Extract the [X, Y] coordinate from the center of the cell holding the provided text.  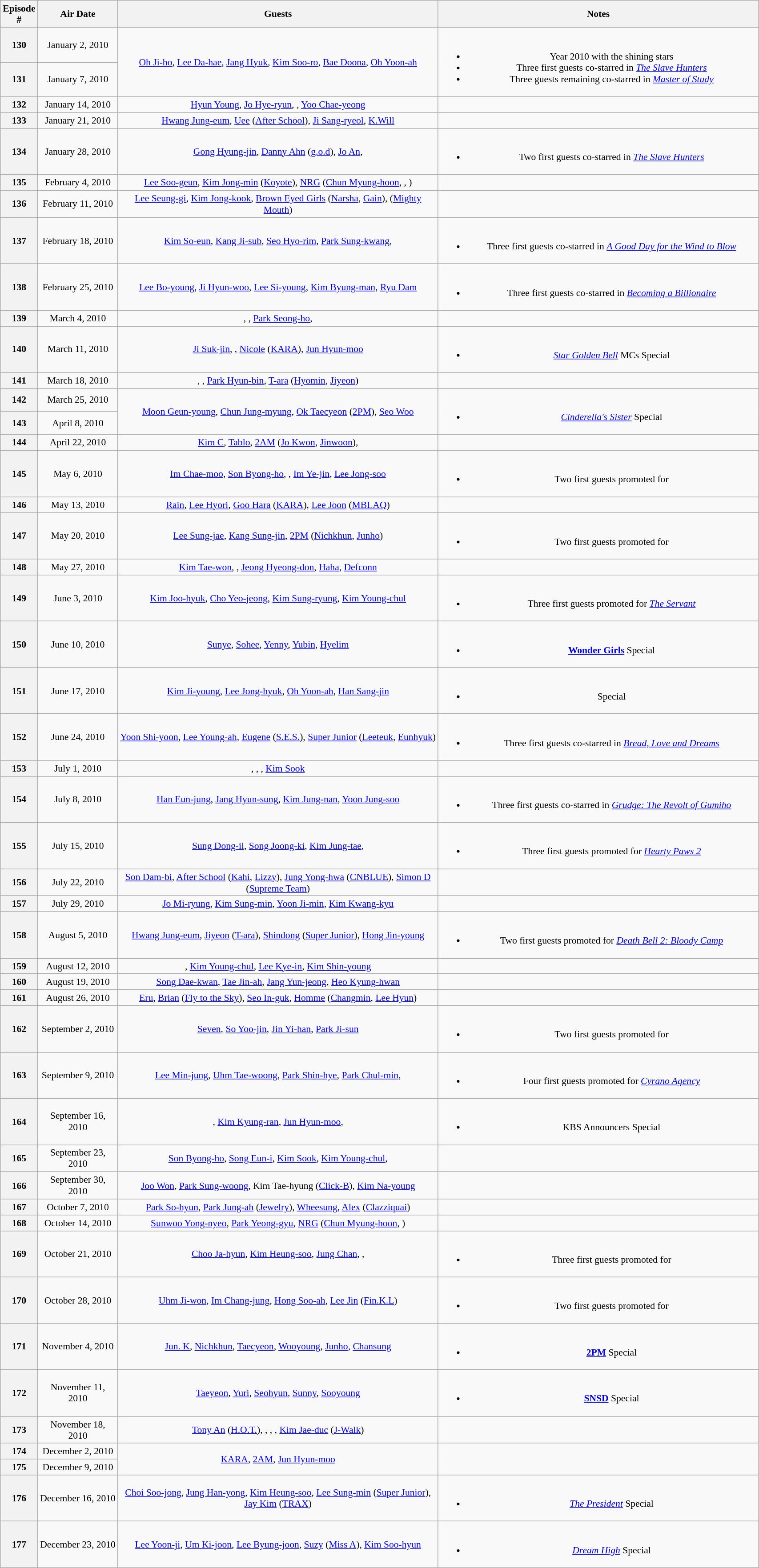
Notes [598, 14]
Lee Sung-jae, Kang Sung-jin, 2PM (Nichkhun, Junho) [278, 536]
139 [19, 318]
July 8, 2010 [78, 800]
February 4, 2010 [78, 183]
September 16, 2010 [78, 1122]
March 18, 2010 [78, 380]
July 22, 2010 [78, 883]
October 14, 2010 [78, 1223]
145 [19, 474]
166 [19, 1186]
152 [19, 737]
146 [19, 505]
Lee Min-jung, Uhm Tae-woong, Park Shin-hye, Park Chul-min, [278, 1075]
Ji Suk-jin, , Nicole (KARA), Jun Hyun-moo [278, 349]
, Kim Kyung-ran, Jun Hyun-moo, [278, 1122]
December 16, 2010 [78, 1498]
May 27, 2010 [78, 567]
167 [19, 1207]
January 2, 2010 [78, 45]
162 [19, 1029]
Taeyeon, Yuri, Seohyun, Sunny, Sooyoung [278, 1393]
172 [19, 1393]
Jo Mi-ryung, Kim Sung-min, Yoon Ji-min, Kim Kwang-kyu [278, 904]
September 9, 2010 [78, 1075]
153 [19, 768]
151 [19, 691]
2PM Special [598, 1347]
May 20, 2010 [78, 536]
June 17, 2010 [78, 691]
Hwang Jung-eum, Uee (After School), Ji Sang-ryeol, K.Will [278, 120]
October 21, 2010 [78, 1254]
August 19, 2010 [78, 982]
Lee Yoon-ji, Um Ki-joon, Lee Byung-joon, Suzy (Miss A), Kim Soo-hyun [278, 1544]
148 [19, 567]
September 30, 2010 [78, 1186]
170 [19, 1300]
174 [19, 1452]
141 [19, 380]
159 [19, 966]
June 10, 2010 [78, 644]
137 [19, 241]
131 [19, 80]
171 [19, 1347]
December 9, 2010 [78, 1467]
Im Chae-moo, Son Byong-ho, , Im Ye-jin, Lee Jong-soo [278, 474]
130 [19, 45]
June 24, 2010 [78, 737]
March 11, 2010 [78, 349]
January 7, 2010 [78, 80]
173 [19, 1430]
The President Special [598, 1498]
October 28, 2010 [78, 1300]
157 [19, 904]
May 13, 2010 [78, 505]
Han Eun-jung, Jang Hyun-sung, Kim Jung-nan, Yoon Jung-soo [278, 800]
Lee Soo-geun, Kim Jong-min (Koyote), NRG (Chun Myung-hoon, , ) [278, 183]
134 [19, 152]
Sunye, Sohee, Yenny, Yubin, Hyelim [278, 644]
Air Date [78, 14]
January 14, 2010 [78, 105]
KARA, 2AM, Jun Hyun-moo [278, 1460]
September 2, 2010 [78, 1029]
February 11, 2010 [78, 204]
, , Park Seong-ho, [278, 318]
Tony An (H.O.T.), , , , Kim Jae-duc (J-Walk) [278, 1430]
132 [19, 105]
KBS Announcers Special [598, 1122]
135 [19, 183]
Kim Ji-young, Lee Jong-hyuk, Oh Yoon-ah, Han Sang-jin [278, 691]
Choi Soo-jong, Jung Han-yong, Kim Heung-soo, Lee Sung-min (Super Junior), Jay Kim (TRAX) [278, 1498]
July 15, 2010 [78, 846]
Three first guests promoted for [598, 1254]
, , Park Hyun-bin, T-ara (Hyomin, Jiyeon) [278, 380]
Cinderella's Sister Special [598, 412]
161 [19, 998]
, Kim Young-chul, Lee Kye-in, Kim Shin-young [278, 966]
Son Byong-ho, Song Eun-i, Kim Sook, Kim Young-chul, [278, 1158]
Three first guests co-starred in Grudge: The Revolt of Gumiho [598, 800]
Uhm Ji-won, Im Chang-jung, Hong Soo-ah, Lee Jin (Fin.K.L) [278, 1300]
175 [19, 1467]
May 6, 2010 [78, 474]
Choo Ja-hyun, Kim Heung-soo, Jung Chan, , [278, 1254]
Jun. K, Nichkhun, Taecyeon, Wooyoung, Junho, Chansung [278, 1347]
Kim C, Tablo, 2AM (Jo Kwon, Jinwoon), [278, 443]
Lee Bo-young, Ji Hyun-woo, Lee Si-young, Kim Byung-man, Ryu Dam [278, 287]
Kim So-eun, Kang Ji-sub, Seo Hyo-rim, Park Sung-kwang, [278, 241]
142 [19, 400]
October 7, 2010 [78, 1207]
136 [19, 204]
Special [598, 691]
Hwang Jung-eum, Jiyeon (T-ara), Shindong (Super Junior), Hong Jin-young [278, 935]
February 18, 2010 [78, 241]
Two first guests promoted for Death Bell 2: Bloody Camp [598, 935]
December 23, 2010 [78, 1544]
150 [19, 644]
149 [19, 598]
Joo Won, Park Sung-woong, Kim Tae-hyung (Click-B), Kim Na-young [278, 1186]
164 [19, 1122]
Four first guests promoted for Cyrano Agency [598, 1075]
Moon Geun-young, Chun Jung-myung, Ok Taecyeon (2PM), Seo Woo [278, 412]
Three first guests co-starred in Bread, Love and Dreams [598, 737]
155 [19, 846]
April 8, 2010 [78, 423]
176 [19, 1498]
147 [19, 536]
156 [19, 883]
138 [19, 287]
Three first guests promoted for The Servant [598, 598]
June 3, 2010 [78, 598]
November 11, 2010 [78, 1393]
165 [19, 1158]
April 22, 2010 [78, 443]
Episode # [19, 14]
168 [19, 1223]
Eru, Brian (Fly to the Sky), Seo In-guk, Homme (Changmin, Lee Hyun) [278, 998]
Rain, Lee Hyori, Goo Hara (KARA), Lee Joon (MBLAQ) [278, 505]
August 12, 2010 [78, 966]
February 25, 2010 [78, 287]
January 28, 2010 [78, 152]
177 [19, 1544]
January 21, 2010 [78, 120]
144 [19, 443]
158 [19, 935]
154 [19, 800]
Yoon Shi-yoon, Lee Young-ah, Eugene (S.E.S.), Super Junior (Leeteuk, Eunhyuk) [278, 737]
Gong Hyung-jin, Danny Ahn (g.o.d), Jo An, [278, 152]
July 1, 2010 [78, 768]
Dream High Special [598, 1544]
Three first guests promoted for Hearty Paws 2 [598, 846]
Park So-hyun, Park Jung-ah (Jewelry), Wheesung, Alex (Clazziquai) [278, 1207]
Seven, So Yoo-jin, Jin Yi-han, Park Ji-sun [278, 1029]
March 25, 2010 [78, 400]
Sunwoo Yong-nyeo, Park Yeong-gyu, NRG (Chun Myung-hoon, ) [278, 1223]
140 [19, 349]
November 4, 2010 [78, 1347]
Two first guests co-starred in The Slave Hunters [598, 152]
Song Dae-kwan, Tae Jin-ah, Jang Yun-jeong, Heo Kyung-hwan [278, 982]
Oh Ji-ho, Lee Da-hae, Jang Hyuk, Kim Soo-ro, Bae Doona, Oh Yoon-ah [278, 62]
Lee Seung-gi, Kim Jong-kook, Brown Eyed Girls (Narsha, Gain), (Mighty Mouth) [278, 204]
Sung Dong-il, Song Joong-ki, Kim Jung-tae, [278, 846]
SNSD Special [598, 1393]
Star Golden Bell MCs Special [598, 349]
169 [19, 1254]
Guests [278, 14]
Wonder Girls Special [598, 644]
163 [19, 1075]
Year 2010 with the shining starsThree first guests co-starred in The Slave HuntersThree guests remaining co-starred in Master of Study [598, 62]
Kim Joo-hyuk, Cho Yeo-jeong, Kim Sung-ryung, Kim Young-chul [278, 598]
Three first guests co-starred in Becoming a Billionaire [598, 287]
160 [19, 982]
September 23, 2010 [78, 1158]
Son Dam-bi, After School (Kahi, Lizzy), Jung Yong-hwa (CNBLUE), Simon D (Supreme Team) [278, 883]
November 18, 2010 [78, 1430]
August 26, 2010 [78, 998]
July 29, 2010 [78, 904]
Three first guests co-starred in A Good Day for the Wind to Blow [598, 241]
133 [19, 120]
August 5, 2010 [78, 935]
Kim Tae-won, , Jeong Hyeong-don, Haha, Defconn [278, 567]
March 4, 2010 [78, 318]
Hyun Young, Jo Hye-ryun, , Yoo Chae-yeong [278, 105]
143 [19, 423]
, , , Kim Sook [278, 768]
December 2, 2010 [78, 1452]
